Find where the given text appears and provide that cell's center as (x, y) coordinate. 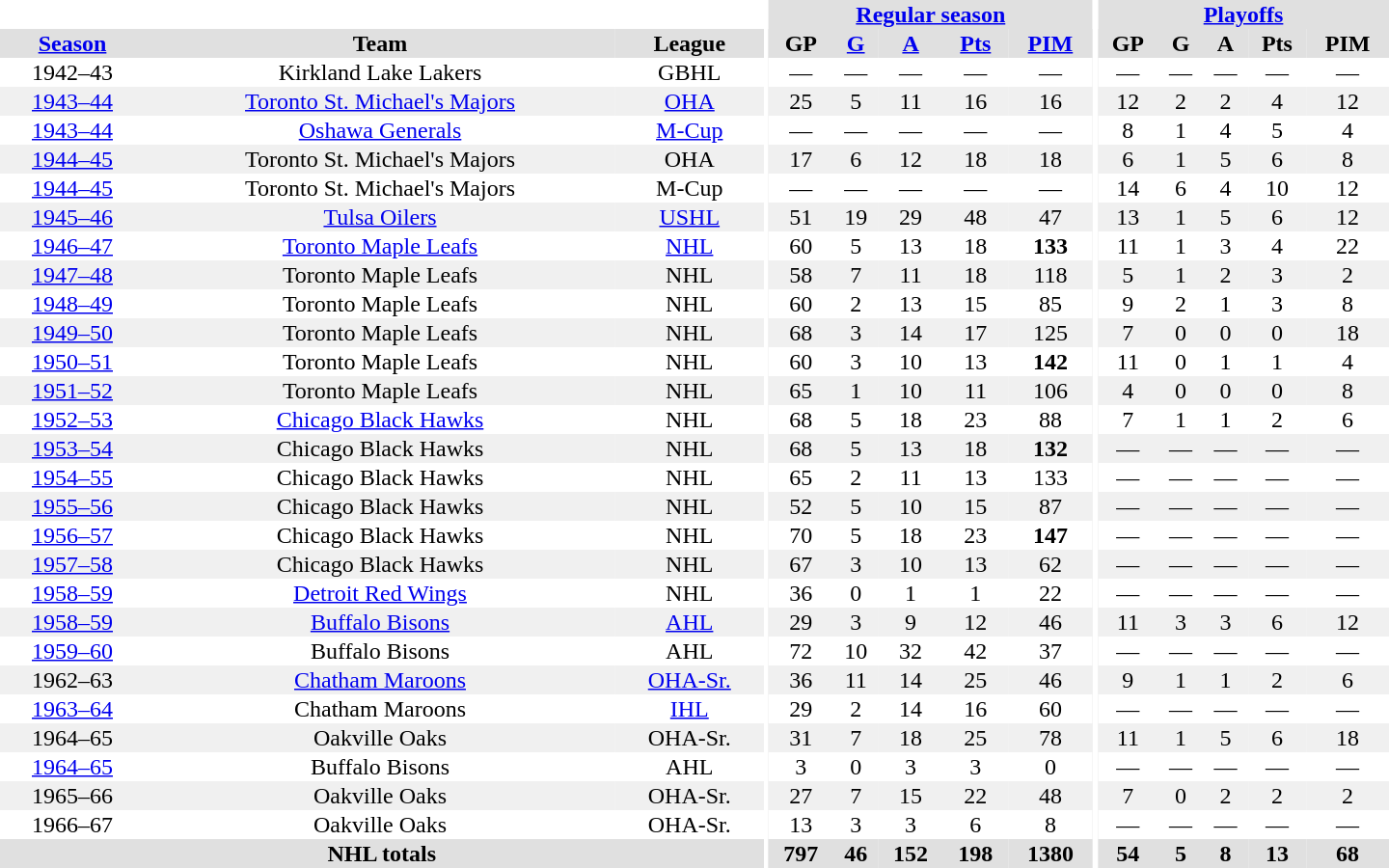
62 (1050, 564)
132 (1050, 448)
Regular season (931, 14)
1963–64 (72, 709)
78 (1050, 738)
Playoffs (1243, 14)
1946–47 (72, 246)
1965–66 (72, 796)
27 (801, 796)
70 (801, 535)
72 (801, 651)
118 (1050, 275)
54 (1129, 854)
1952–53 (72, 420)
42 (976, 651)
19 (857, 217)
1957–58 (72, 564)
87 (1050, 506)
USHL (690, 217)
51 (801, 217)
797 (801, 854)
1956–57 (72, 535)
Kirkland Lake Lakers (380, 72)
Season (72, 43)
NHL totals (382, 854)
142 (1050, 362)
Tulsa Oilers (380, 217)
32 (911, 651)
52 (801, 506)
1948–49 (72, 304)
58 (801, 275)
47 (1050, 217)
1945–46 (72, 217)
37 (1050, 651)
1959–60 (72, 651)
1380 (1050, 854)
IHL (690, 709)
1962–63 (72, 680)
League (690, 43)
1947–48 (72, 275)
1949–50 (72, 333)
Team (380, 43)
1966–67 (72, 825)
1955–56 (72, 506)
85 (1050, 304)
1951–52 (72, 391)
106 (1050, 391)
Detroit Red Wings (380, 593)
198 (976, 854)
1953–54 (72, 448)
147 (1050, 535)
152 (911, 854)
31 (801, 738)
1942–43 (72, 72)
67 (801, 564)
125 (1050, 333)
1950–51 (72, 362)
Oshawa Generals (380, 130)
GBHL (690, 72)
88 (1050, 420)
1954–55 (72, 477)
